Return (x, y) of the center of cell containing provided text 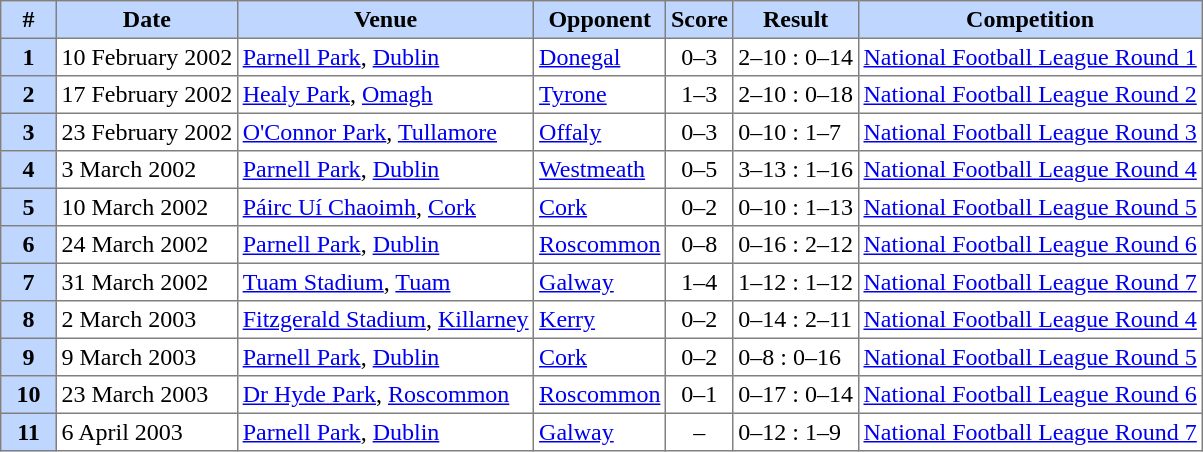
Offaly (600, 132)
31 March 2002 (146, 282)
3–13 : 1–16 (796, 170)
Dr Hyde Park, Roscommon (385, 395)
1–3 (700, 95)
2–10 : 0–18 (796, 95)
0–16 : 2–12 (796, 245)
2 March 2003 (146, 320)
2–10 : 0–14 (796, 57)
11 (29, 432)
9 (29, 357)
National Football League Round 3 (1030, 132)
23 February 2002 (146, 132)
Kerry (600, 320)
Opponent (600, 20)
0–17 : 0–14 (796, 395)
Score (700, 20)
Páirc Uí Chaoimh, Cork (385, 207)
23 March 2003 (146, 395)
9 March 2003 (146, 357)
24 March 2002 (146, 245)
Tyrone (600, 95)
8 (29, 320)
0–1 (700, 395)
2 (29, 95)
1–12 : 1–12 (796, 282)
Donegal (600, 57)
0–14 : 2–11 (796, 320)
3 March 2002 (146, 170)
National Football League Round 2 (1030, 95)
O'Connor Park, Tullamore (385, 132)
17 February 2002 (146, 95)
10 February 2002 (146, 57)
Westmeath (600, 170)
Fitzgerald Stadium, Killarney (385, 320)
Competition (1030, 20)
Result (796, 20)
Date (146, 20)
3 (29, 132)
10 (29, 395)
4 (29, 170)
0–10 : 1–13 (796, 207)
0–5 (700, 170)
6 (29, 245)
0–8 : 0–16 (796, 357)
0–12 : 1–9 (796, 432)
6 April 2003 (146, 432)
10 March 2002 (146, 207)
Healy Park, Omagh (385, 95)
– (700, 432)
National Football League Round 1 (1030, 57)
5 (29, 207)
0–10 : 1–7 (796, 132)
Tuam Stadium, Tuam (385, 282)
Venue (385, 20)
1–4 (700, 282)
1 (29, 57)
0–8 (700, 245)
7 (29, 282)
# (29, 20)
